Scan for the cell matching the given text and deliver its (x, y) coordinate at center. 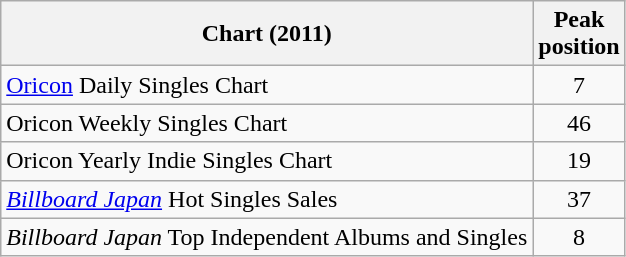
Billboard Japan Top Independent Albums and Singles (267, 237)
Oricon Yearly Indie Singles Chart (267, 161)
Peakposition (579, 34)
37 (579, 199)
Oricon Weekly Singles Chart (267, 123)
Oricon Daily Singles Chart (267, 85)
8 (579, 237)
46 (579, 123)
Chart (2011) (267, 34)
7 (579, 85)
19 (579, 161)
Billboard Japan Hot Singles Sales (267, 199)
